Scan for the cell matching the given text and deliver its (x, y) coordinate at center. 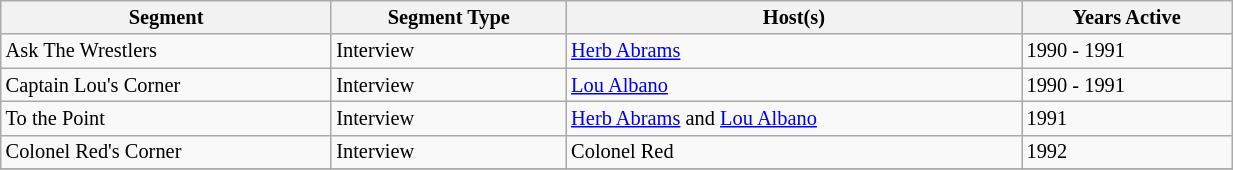
Herb Abrams and Lou Albano (794, 118)
1991 (1127, 118)
Segment Type (448, 17)
Lou Albano (794, 85)
Colonel Red (794, 152)
Captain Lou's Corner (166, 85)
Ask The Wrestlers (166, 51)
Herb Abrams (794, 51)
To the Point (166, 118)
Colonel Red's Corner (166, 152)
Years Active (1127, 17)
Host(s) (794, 17)
1992 (1127, 152)
Segment (166, 17)
